Locate the cell with the specified text and output its [x, y] center coordinate. 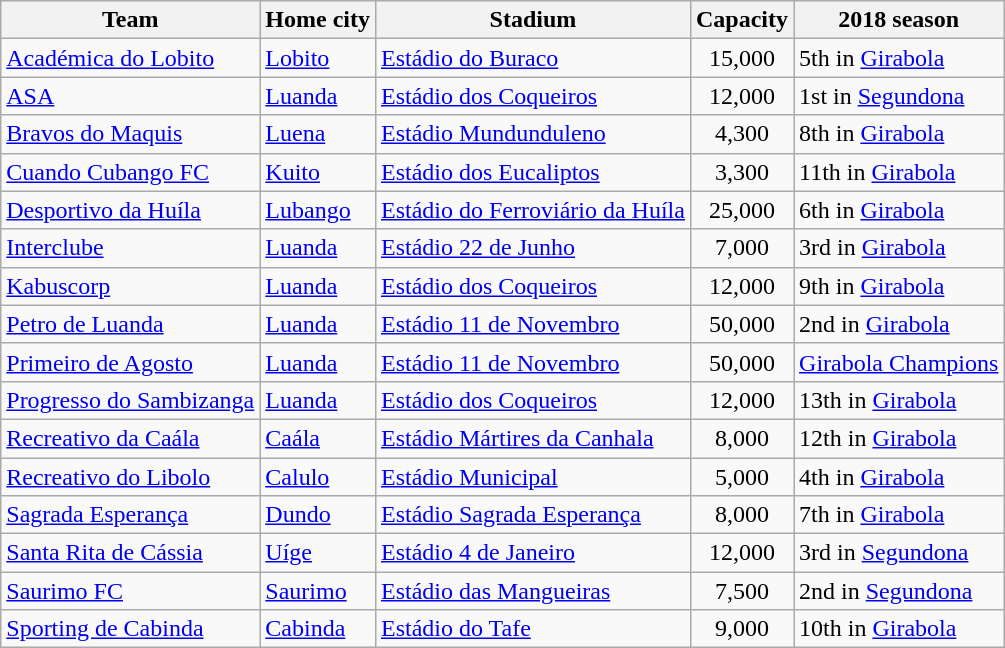
8th in Girabola [899, 134]
Calulo [318, 477]
Capacity [742, 20]
4th in Girabola [899, 477]
7,500 [742, 591]
Estádio 4 de Janeiro [532, 553]
Saurimo [318, 591]
Estádio Sagrada Esperança [532, 515]
7,000 [742, 248]
Estádio das Mangueiras [532, 591]
Académica do Lobito [130, 58]
Estádio dos Eucaliptos [532, 172]
Cabinda [318, 629]
2nd in Girabola [899, 324]
2nd in Segundona [899, 591]
3rd in Segundona [899, 553]
Recreativo da Caála [130, 438]
Lobito [318, 58]
Sporting de Cabinda [130, 629]
3rd in Girabola [899, 248]
Estádio do Buraco [532, 58]
9th in Girabola [899, 286]
ASA [130, 96]
Stadium [532, 20]
Estádio Mártires da Canhala [532, 438]
25,000 [742, 210]
9,000 [742, 629]
Santa Rita de Cássia [130, 553]
15,000 [742, 58]
Caála [318, 438]
2018 season [899, 20]
1st in Segundona [899, 96]
5th in Girabola [899, 58]
Uíge [318, 553]
Interclube [130, 248]
Bravos do Maquis [130, 134]
4,300 [742, 134]
Estádio do Ferroviário da Huíla [532, 210]
Estádio 22 de Junho [532, 248]
Petro de Luanda [130, 324]
Primeiro de Agosto [130, 362]
Recreativo do Libolo [130, 477]
7th in Girabola [899, 515]
Saurimo FC [130, 591]
Lubango [318, 210]
10th in Girabola [899, 629]
Home city [318, 20]
Estádio Mundunduleno [532, 134]
Kuito [318, 172]
Sagrada Esperança [130, 515]
Luena [318, 134]
12th in Girabola [899, 438]
Team [130, 20]
6th in Girabola [899, 210]
13th in Girabola [899, 400]
Estádio do Tafe [532, 629]
Estádio Municipal [532, 477]
5,000 [742, 477]
Cuando Cubango FC [130, 172]
Desportivo da Huíla [130, 210]
Dundo [318, 515]
Progresso do Sambizanga [130, 400]
Kabuscorp [130, 286]
Girabola Champions [899, 362]
11th in Girabola [899, 172]
3,300 [742, 172]
